For the text-containing cell, return its midpoint in (x, y) coordinate format. 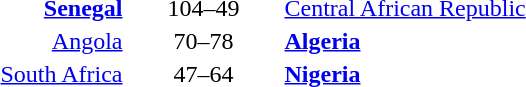
70–78 (204, 41)
